Search for the cell housing the specified text and yield its (X, Y) center coordinate. 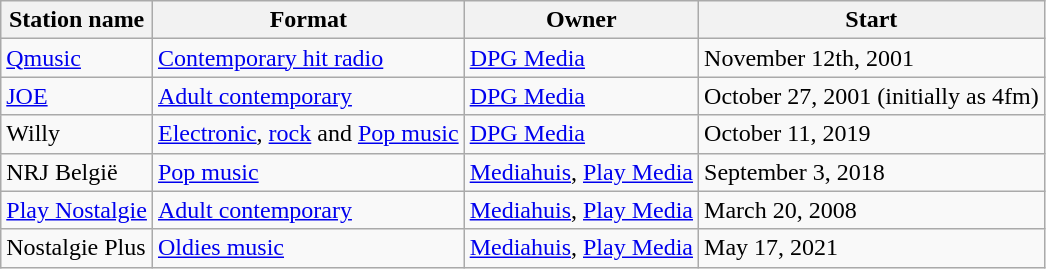
Play Nostalgie (77, 210)
Nostalgie Plus (77, 248)
Electronic, rock and Pop music (308, 134)
March 20, 2008 (872, 210)
Oldies music (308, 248)
October 27, 2001 (initially as 4fm) (872, 96)
Pop music (308, 172)
September 3, 2018 (872, 172)
JOE (77, 96)
November 12th, 2001 (872, 58)
Format (308, 20)
Qmusic (77, 58)
Willy (77, 134)
Owner (581, 20)
May 17, 2021 (872, 248)
October 11, 2019 (872, 134)
Contemporary hit radio (308, 58)
Start (872, 20)
NRJ België (77, 172)
Station name (77, 20)
